Pinpoint the cell where the given text exists, returning its [x, y] midpoint coordinate. 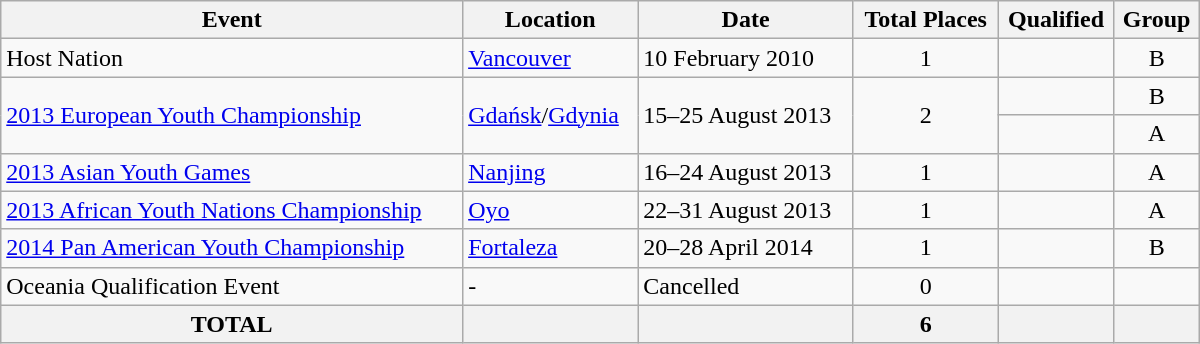
Vancouver [550, 58]
20–28 April 2014 [746, 248]
22–31 August 2013 [746, 210]
0 [926, 286]
Fortaleza [550, 248]
Group [1156, 20]
10 February 2010 [746, 58]
6 [926, 324]
2013 Asian Youth Games [232, 172]
2013 African Youth Nations Championship [232, 210]
15–25 August 2013 [746, 115]
TOTAL [232, 324]
Qualified [1056, 20]
2014 Pan American Youth Championship [232, 248]
Host Nation [232, 58]
Total Places [926, 20]
Nanjing [550, 172]
- [550, 286]
Oceania Qualification Event [232, 286]
Cancelled [746, 286]
2013 European Youth Championship [232, 115]
Event [232, 20]
2 [926, 115]
Oyo [550, 210]
Date [746, 20]
Location [550, 20]
16–24 August 2013 [746, 172]
Gdańsk/Gdynia [550, 115]
